From the cell containing the given text, extract its center point as [x, y] coordinate. 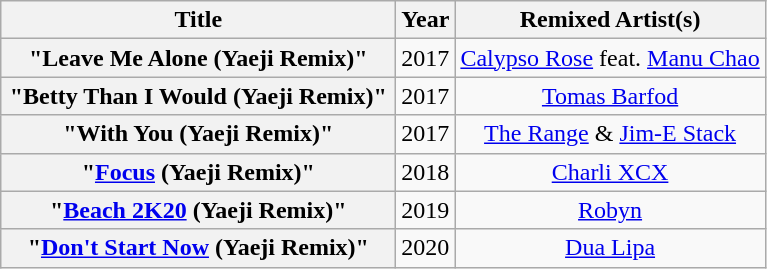
"With You (Yaeji Remix)" [198, 134]
Title [198, 20]
The Range & Jim-E Stack [610, 134]
Remixed Artist(s) [610, 20]
Calypso Rose feat. Manu Chao [610, 58]
"Betty Than I Would (Yaeji Remix)" [198, 96]
2019 [426, 210]
Tomas Barfod [610, 96]
"Focus (Yaeji Remix)" [198, 172]
Year [426, 20]
Dua Lipa [610, 248]
2018 [426, 172]
Robyn [610, 210]
"Beach 2K20 (Yaeji Remix)" [198, 210]
"Don't Start Now (Yaeji Remix)" [198, 248]
Charli XCX [610, 172]
2020 [426, 248]
"Leave Me Alone (Yaeji Remix)" [198, 58]
